Output the (x, y) coordinate of the center of the cell containing the given text.  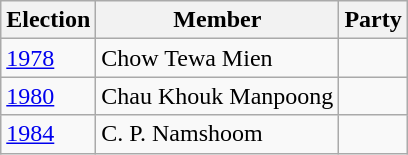
1978 (48, 58)
Election (48, 20)
Chau Khouk Manpoong (218, 96)
Party (373, 20)
Member (218, 20)
1980 (48, 96)
C. P. Namshoom (218, 134)
Chow Tewa Mien (218, 58)
1984 (48, 134)
